Capture the cell that displays the provided text and extract its (X, Y) central coordinate. 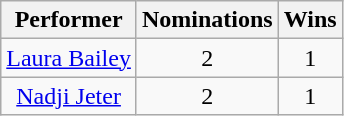
Nominations (207, 20)
Wins (310, 20)
Nadji Jeter (69, 96)
Performer (69, 20)
Laura Bailey (69, 58)
